From the cell containing the given text, extract its center point as (X, Y) coordinate. 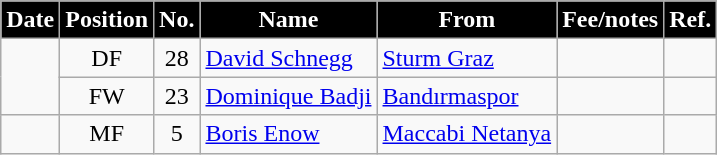
From (467, 20)
Ref. (690, 20)
FW (107, 96)
Date (30, 20)
Maccabi Netanya (467, 134)
Dominique Badji (288, 96)
28 (177, 58)
Name (288, 20)
Bandırmaspor (467, 96)
23 (177, 96)
No. (177, 20)
MF (107, 134)
Fee/notes (610, 20)
Sturm Graz (467, 58)
DF (107, 58)
David Schnegg (288, 58)
Position (107, 20)
5 (177, 134)
Boris Enow (288, 134)
